Provide the (X, Y) coordinate of the cell's center where the given text is located.  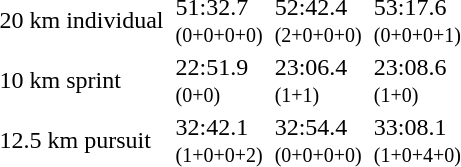
22:51.9(0+0) (219, 80)
23:06.4(1+1) (318, 80)
